Find where the given text appears and provide that cell's center as (X, Y) coordinate. 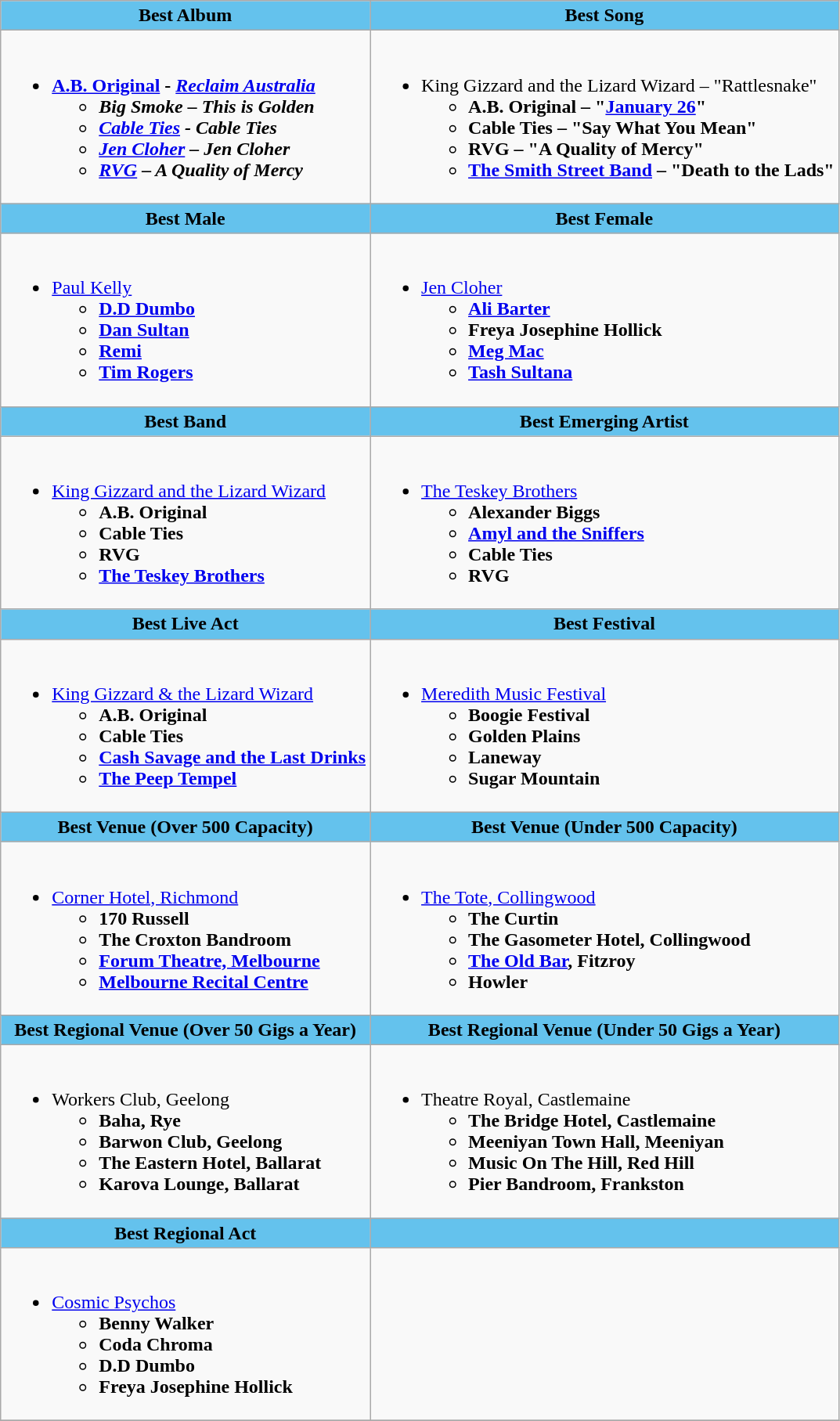
Best Regional Act (186, 1233)
Best Band (186, 421)
Cosmic PsychosBenny WalkerCoda ChromaD.D DumboFreya Josephine Hollick (186, 1334)
King Gizzard & the Lizard WizardA.B. OriginalCable TiesCash Savage and the Last DrinksThe Peep Tempel (186, 725)
Best Venue (Under 500 Capacity) (604, 827)
Paul KellyD.D DumboDan SultanRemiTim Rogers (186, 319)
The Tote, CollingwoodThe CurtinThe Gasometer Hotel, CollingwoodThe Old Bar, FitzroyHowler (604, 929)
Best Song (604, 16)
Meredith Music FestivalBoogie FestivalGolden PlainsLanewaySugar Mountain (604, 725)
Theatre Royal, CastlemaineThe Bridge Hotel, CastlemaineMeeniyan Town Hall, MeeniyanMusic On The Hill, Red HillPier Bandroom, Frankston (604, 1131)
King Gizzard and the Lizard WizardA.B. OriginalCable TiesRVGThe Teskey Brothers (186, 523)
Best Live Act (186, 624)
Workers Club, GeelongBaha, RyeBarwon Club, GeelongThe Eastern Hotel, BallaratKarova Lounge, Ballarat (186, 1131)
Best Female (604, 218)
A.B. Original - Reclaim AustraliaBig Smoke – This is GoldenCable Ties - Cable TiesJen Cloher – Jen CloherRVG – A Quality of Mercy (186, 117)
Best Regional Venue (Over 50 Gigs a Year) (186, 1030)
Best Venue (Over 500 Capacity) (186, 827)
Best Emerging Artist (604, 421)
Corner Hotel, Richmond170 RussellThe Croxton BandroomForum Theatre, MelbourneMelbourne Recital Centre (186, 929)
Best Festival (604, 624)
Jen CloherAli BarterFreya Josephine HollickMeg MacTash Sultana (604, 319)
Best Male (186, 218)
Best Album (186, 16)
Best Regional Venue (Under 50 Gigs a Year) (604, 1030)
The Teskey BrothersAlexander BiggsAmyl and the SniffersCable TiesRVG (604, 523)
